Capture the cell that displays the provided text and extract its [X, Y] central coordinate. 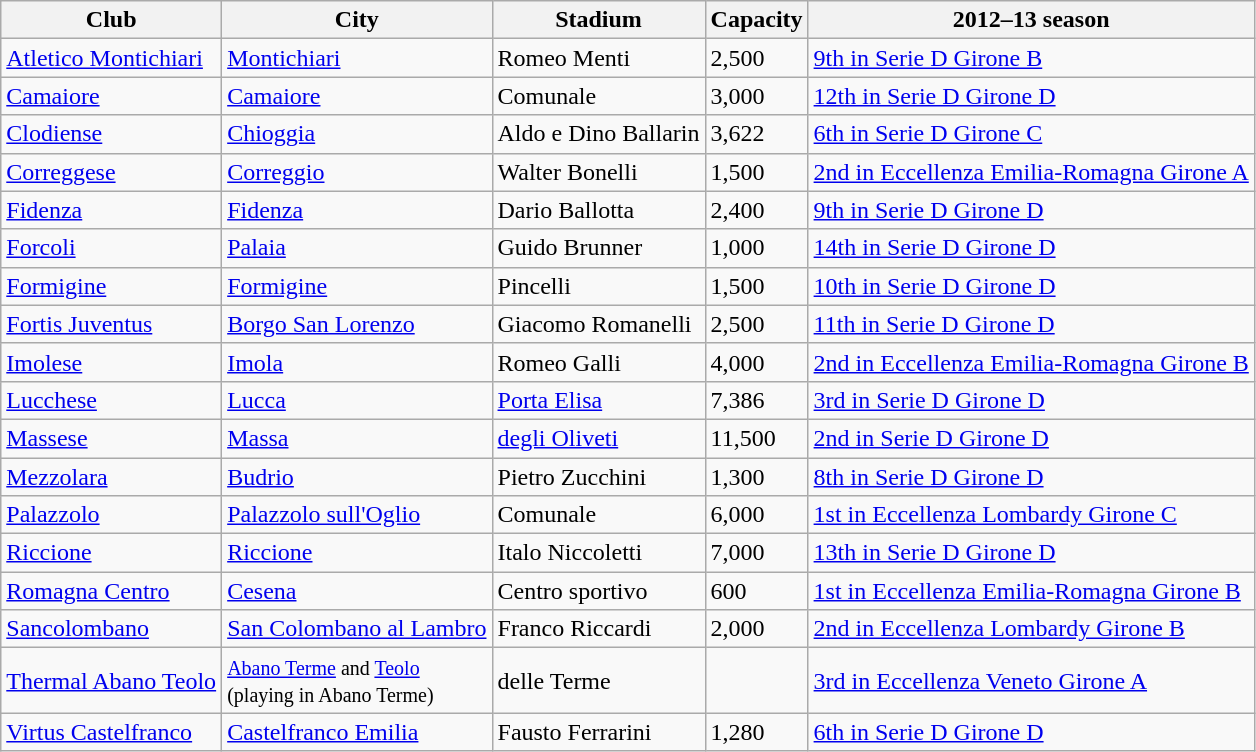
Guido Brunner [598, 248]
Thermal Abano Teolo [112, 680]
Virtus Castelfranco [112, 732]
Romeo Menti [598, 58]
Mezzolara [112, 477]
1,300 [756, 477]
Cesena [357, 591]
Chioggia [357, 134]
Imolese [112, 362]
2nd in Serie D Girone D [1031, 438]
3,622 [756, 134]
12th in Serie D Girone D [1031, 96]
Stadium [598, 20]
Centro sportivo [598, 591]
Club [112, 20]
Montichiari [357, 58]
Aldo e Dino Ballarin [598, 134]
3,000 [756, 96]
10th in Serie D Girone D [1031, 286]
1,000 [756, 248]
Walter Bonelli [598, 172]
7,386 [756, 400]
Lucchese [112, 400]
Capacity [756, 20]
2,400 [756, 210]
Romeo Galli [598, 362]
600 [756, 591]
2nd in Eccellenza Lombardy Girone B [1031, 629]
Pincelli [598, 286]
2,000 [756, 629]
Correggio [357, 172]
Borgo San Lorenzo [357, 324]
1st in Eccellenza Lombardy Girone C [1031, 515]
San Colombano al Lambro [357, 629]
Giacomo Romanelli [598, 324]
14th in Serie D Girone D [1031, 248]
Imola [357, 362]
Massese [112, 438]
Abano Terme and Teolo(playing in Abano Terme) [357, 680]
9th in Serie D Girone D [1031, 210]
6th in Serie D Girone C [1031, 134]
6th in Serie D Girone D [1031, 732]
7,000 [756, 553]
6,000 [756, 515]
2nd in Eccellenza Emilia-Romagna Girone B [1031, 362]
1,280 [756, 732]
13th in Serie D Girone D [1031, 553]
Castelfranco Emilia [357, 732]
degli Oliveti [598, 438]
Porta Elisa [598, 400]
8th in Serie D Girone D [1031, 477]
Romagna Centro [112, 591]
Palazzolo sull'Oglio [357, 515]
City [357, 20]
Forcoli [112, 248]
delle Terme [598, 680]
Correggese [112, 172]
11,500 [756, 438]
Italo Niccoletti [598, 553]
2nd in Eccellenza Emilia-Romagna Girone A [1031, 172]
Fortis Juventus [112, 324]
Dario Ballotta [598, 210]
3rd in Eccellenza Veneto Girone A [1031, 680]
Clodiense [112, 134]
Fausto Ferrarini [598, 732]
1st in Eccellenza Emilia-Romagna Girone B [1031, 591]
3rd in Serie D Girone D [1031, 400]
Atletico Montichiari [112, 58]
Palazzolo [112, 515]
Pietro Zucchini [598, 477]
Sancolombano [112, 629]
2012–13 season [1031, 20]
11th in Serie D Girone D [1031, 324]
Palaia [357, 248]
Massa [357, 438]
Lucca [357, 400]
Budrio [357, 477]
4,000 [756, 362]
Franco Riccardi [598, 629]
9th in Serie D Girone B [1031, 58]
